Scan for the cell matching the given text and deliver its [X, Y] coordinate at center. 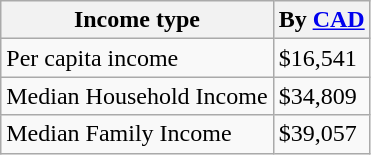
By CAD [322, 20]
$39,057 [322, 134]
Per capita income [137, 58]
$16,541 [322, 58]
Median Household Income [137, 96]
Income type [137, 20]
$34,809 [322, 96]
Median Family Income [137, 134]
